Determine the [x, y] coordinate at the center of the cell enclosing the given text.  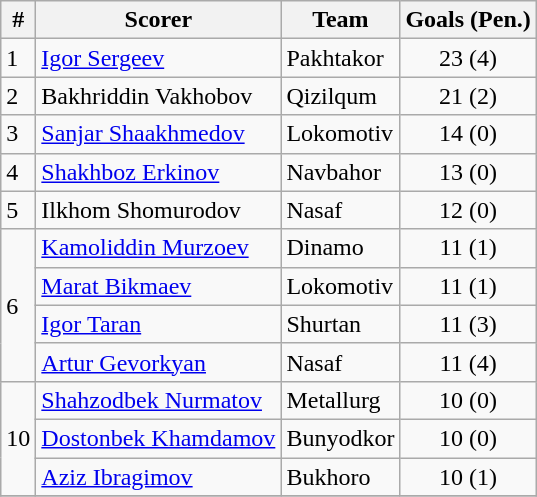
Igor Taran [158, 324]
4 [18, 172]
14 (0) [468, 134]
21 (2) [468, 96]
Ilkhom Shomurodov [158, 210]
Metallurg [340, 400]
Marat Bikmaev [158, 286]
Shakhboz Erkinov [158, 172]
Shurtan [340, 324]
Kamoliddin Murzoev [158, 248]
6 [18, 305]
23 (4) [468, 58]
3 [18, 134]
11 (4) [468, 362]
Igor Sergeev [158, 58]
Navbahor [340, 172]
Scorer [158, 20]
Dinamo [340, 248]
1 [18, 58]
Bukhoro [340, 477]
Dostonbek Khamdamov [158, 438]
Bakhriddin Vakhobov [158, 96]
# [18, 20]
12 (0) [468, 210]
Bunyodkor [340, 438]
Qizilqum [340, 96]
Aziz Ibragimov [158, 477]
10 (1) [468, 477]
10 [18, 438]
5 [18, 210]
Artur Gevorkyan [158, 362]
13 (0) [468, 172]
Goals (Pen.) [468, 20]
Sanjar Shaakhmedov [158, 134]
Shahzodbek Nurmatov [158, 400]
2 [18, 96]
11 (3) [468, 324]
Team [340, 20]
Pakhtakor [340, 58]
